Scan for the cell matching the given text and deliver its (X, Y) coordinate at center. 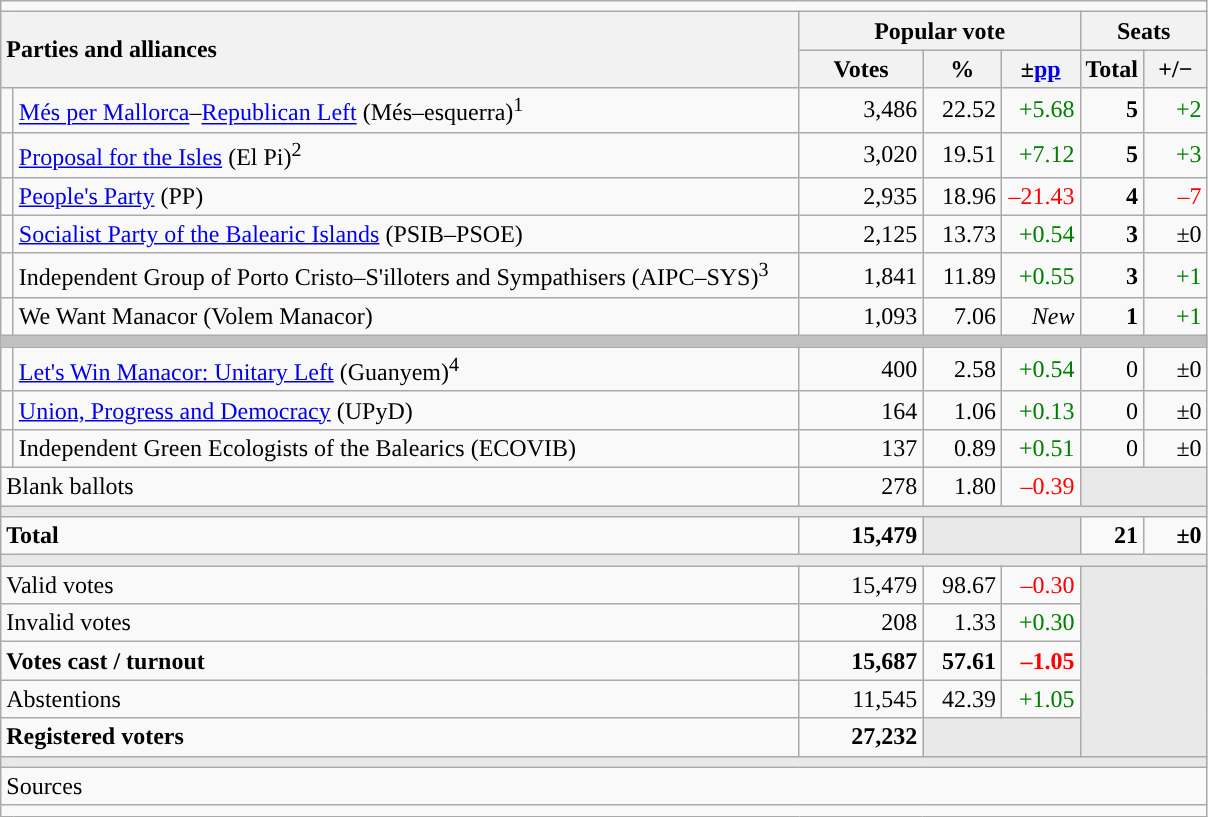
Abstentions (400, 699)
3,486 (861, 110)
+0.51 (1040, 448)
–21.43 (1040, 196)
Invalid votes (400, 623)
Valid votes (400, 585)
22.52 (962, 110)
+0.13 (1040, 410)
New (1040, 317)
Independent Green Ecologists of the Balearics (ECOVIB) (406, 448)
+5.68 (1040, 110)
2,935 (861, 196)
19.51 (962, 154)
1,093 (861, 317)
Seats (1144, 31)
400 (861, 370)
+0.30 (1040, 623)
Socialist Party of the Balearic Islands (PSIB–PSOE) (406, 234)
11.89 (962, 276)
+3 (1176, 154)
% (962, 69)
Union, Progress and Democracy (UPyD) (406, 410)
98.67 (962, 585)
+7.12 (1040, 154)
–0.39 (1040, 487)
1.33 (962, 623)
–1.05 (1040, 661)
Proposal for the Isles (El Pi)2 (406, 154)
0.89 (962, 448)
137 (861, 448)
+1.05 (1040, 699)
27,232 (861, 737)
2.58 (962, 370)
3,020 (861, 154)
21 (1112, 536)
Let's Win Manacor: Unitary Left (Guanyem)4 (406, 370)
–0.30 (1040, 585)
11,545 (861, 699)
1 (1112, 317)
Votes cast / turnout (400, 661)
Registered voters (400, 737)
57.61 (962, 661)
Popular vote (940, 31)
Votes (861, 69)
Parties and alliances (400, 50)
1.06 (962, 410)
164 (861, 410)
18.96 (962, 196)
15,687 (861, 661)
1,841 (861, 276)
Sources (604, 786)
Independent Group of Porto Cristo–S'illoters and Sympathisers (AIPC–SYS)3 (406, 276)
±pp (1040, 69)
We Want Manacor (Volem Manacor) (406, 317)
+/− (1176, 69)
People's Party (PP) (406, 196)
278 (861, 487)
13.73 (962, 234)
2,125 (861, 234)
1.80 (962, 487)
Blank ballots (400, 487)
42.39 (962, 699)
7.06 (962, 317)
+2 (1176, 110)
4 (1112, 196)
208 (861, 623)
+0.55 (1040, 276)
–7 (1176, 196)
Més per Mallorca–Republican Left (Més–esquerra)1 (406, 110)
